Capture the cell that displays the provided text and extract its [X, Y] central coordinate. 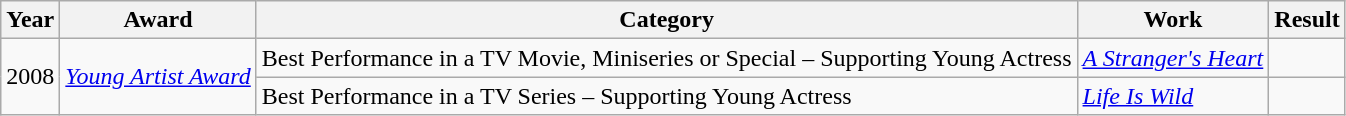
2008 [30, 77]
Year [30, 20]
Young Artist Award [158, 77]
Life Is Wild [1173, 96]
Result [1307, 20]
Work [1173, 20]
Award [158, 20]
A Stranger's Heart [1173, 58]
Best Performance in a TV Movie, Miniseries or Special – Supporting Young Actress [666, 58]
Category [666, 20]
Best Performance in a TV Series – Supporting Young Actress [666, 96]
